Detect which cell encompasses the target text, then output its (X, Y) center coordinate. 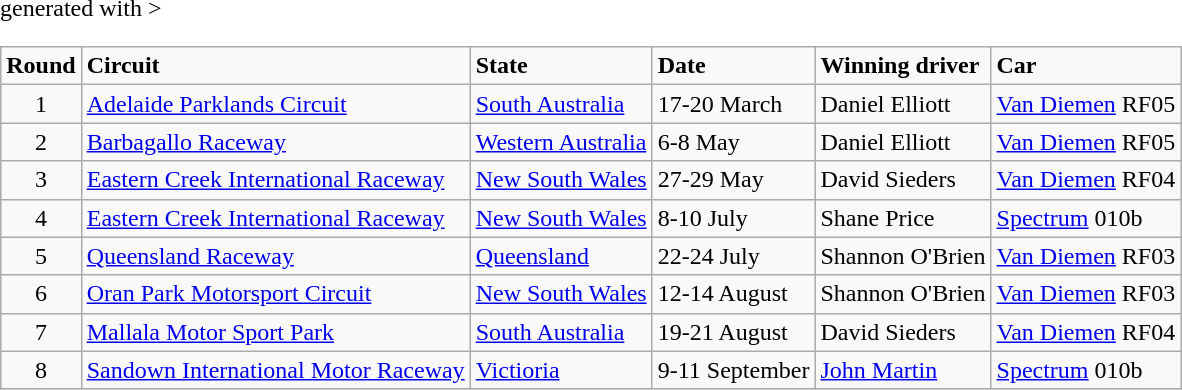
Round (41, 66)
Winning driver (903, 66)
Victioria (561, 370)
Sandown International Motor Raceway (276, 370)
Western Australia (561, 142)
6 (41, 294)
Mallala Motor Sport Park (276, 332)
Shane Price (903, 218)
12-14 August (734, 294)
8-10 July (734, 218)
Oran Park Motorsport Circuit (276, 294)
Circuit (276, 66)
John Martin (903, 370)
9-11 September (734, 370)
Queensland (561, 256)
Barbagallo Raceway (276, 142)
State (561, 66)
4 (41, 218)
8 (41, 370)
7 (41, 332)
Adelaide Parklands Circuit (276, 104)
2 (41, 142)
Queensland Raceway (276, 256)
17-20 March (734, 104)
19-21 August (734, 332)
3 (41, 180)
Car (1086, 66)
1 (41, 104)
Date (734, 66)
22-24 July (734, 256)
5 (41, 256)
27-29 May (734, 180)
6-8 May (734, 142)
